Return the (X, Y) coordinate for the center point of the cell that contains the specified text.  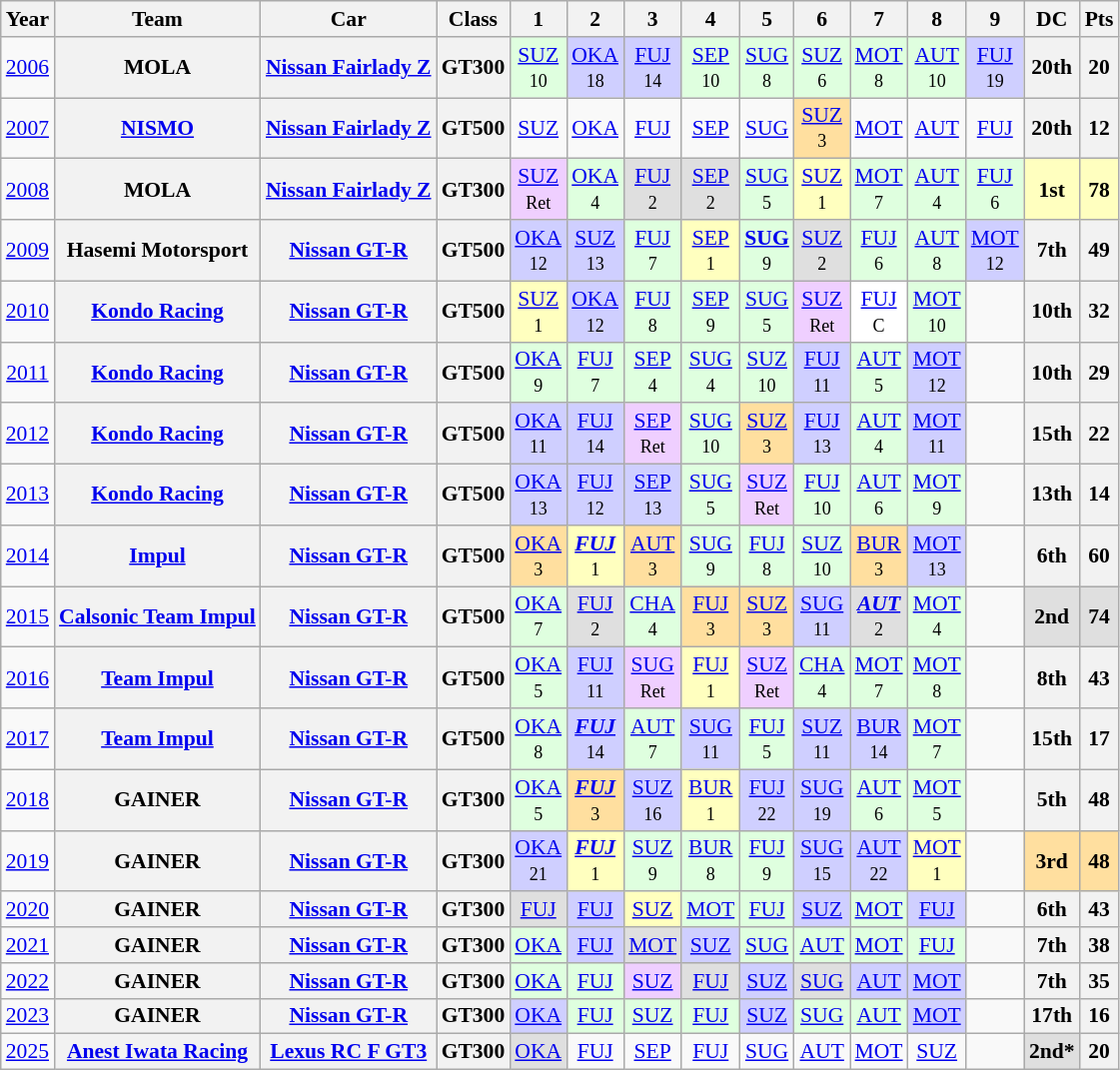
SEP4 (652, 372)
2012 (28, 434)
SEP2 (710, 190)
SEP10 (710, 68)
Anest Iwata Racing (158, 1052)
SUG15 (822, 861)
2 (595, 19)
MOT1 (937, 861)
SEP13 (652, 496)
5 (767, 19)
SUZ6 (822, 68)
FUJ13 (822, 434)
MOT11 (937, 434)
SEP9 (710, 312)
38 (1099, 945)
13th (1052, 496)
2nd (1052, 617)
SUG4 (710, 372)
FUJ19 (995, 68)
1 (538, 19)
Hasemi Motorsport (158, 250)
OKA4 (595, 190)
Calsonic Team Impul (158, 617)
BUR8 (710, 861)
2018 (28, 799)
OKA18 (595, 68)
AUT5 (879, 372)
2010 (28, 312)
Impul (158, 555)
6 (822, 19)
2013 (28, 496)
2017 (28, 739)
2022 (28, 981)
2006 (28, 68)
2009 (28, 250)
2020 (28, 910)
OKA7 (538, 617)
2007 (28, 128)
MOT10 (937, 312)
BUR14 (879, 739)
FUJ5 (767, 739)
AUT8 (937, 250)
SUG10 (710, 434)
Car (349, 19)
2019 (28, 861)
78 (1099, 190)
FUJC (879, 312)
Team (158, 19)
SEPRet (652, 434)
SUZ11 (822, 739)
SUG8 (767, 68)
2025 (28, 1052)
BUR1 (710, 799)
74 (1099, 617)
DC (1052, 19)
2008 (28, 190)
SUGRet (652, 677)
NISMO (158, 128)
2023 (28, 1016)
2014 (28, 555)
14 (1099, 496)
MOT4 (937, 617)
3 (652, 19)
3rd (1052, 861)
OKA 21 (538, 861)
1st (1052, 190)
Lexus RC F GT3 (349, 1052)
SUZ16 (652, 799)
OKA9 (538, 372)
BUR3 (879, 555)
OKA3 (538, 555)
32 (1099, 312)
49 (1099, 250)
8th (1052, 677)
SUZ9 (652, 861)
Pts (1099, 19)
4 (710, 19)
AUT7 (652, 739)
OKA8 (538, 739)
SUZ2 (822, 250)
FUJ9 (767, 861)
5th (1052, 799)
OKA11 (538, 434)
AUT22 (879, 861)
9 (995, 19)
22 (1099, 434)
Class (474, 19)
AUT3 (652, 555)
FUJ22 (767, 799)
FUJ10 (822, 496)
17 (1099, 739)
2015 (28, 617)
SEP1 (710, 250)
17th (1052, 1016)
29 (1099, 372)
MOT13 (937, 555)
OKA13 (538, 496)
7 (879, 19)
8 (937, 19)
2011 (28, 372)
AUT2 (879, 617)
2nd* (1052, 1052)
35 (1099, 981)
2021 (28, 945)
2016 (28, 677)
Year (28, 19)
FUJ12 (595, 496)
60 (1099, 555)
12 (1099, 128)
MOT5 (937, 799)
16 (1099, 1016)
MOT9 (937, 496)
SUG19 (822, 799)
AUT10 (937, 68)
SUZ13 (595, 250)
